Search for the cell housing the specified text and yield its (X, Y) center coordinate. 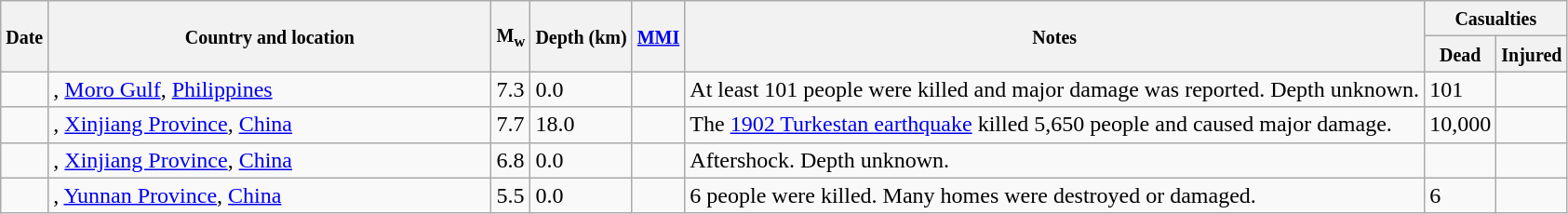
6 people were killed. Many homes were destroyed or damaged. (1055, 195)
Notes (1055, 36)
Casualties (1496, 19)
7.3 (511, 89)
At least 101 people were killed and major damage was reported. Depth unknown. (1055, 89)
6 (1461, 195)
18.0 (581, 125)
Injured (1532, 54)
, Yunnan Province, China (270, 195)
5.5 (511, 195)
The 1902 Turkestan earthquake killed 5,650 people and caused major damage. (1055, 125)
Country and location (270, 36)
Date (24, 36)
Depth (km) (581, 36)
6.8 (511, 160)
7.7 (511, 125)
, Moro Gulf, Philippines (270, 89)
10,000 (1461, 125)
Dead (1461, 54)
Aftershock. Depth unknown. (1055, 160)
Mw (511, 36)
101 (1461, 89)
MMI (659, 36)
